Locate the cell with the specified text and output its (X, Y) center coordinate. 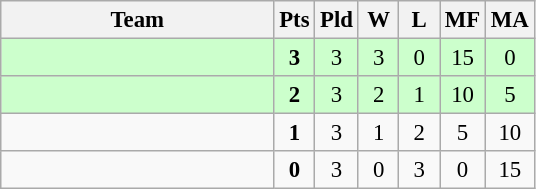
Pld (337, 20)
W (378, 20)
L (420, 20)
Pts (294, 20)
MA (510, 20)
Team (138, 20)
MF (463, 20)
